Pinpoint the cell where the given text exists, returning its (x, y) midpoint coordinate. 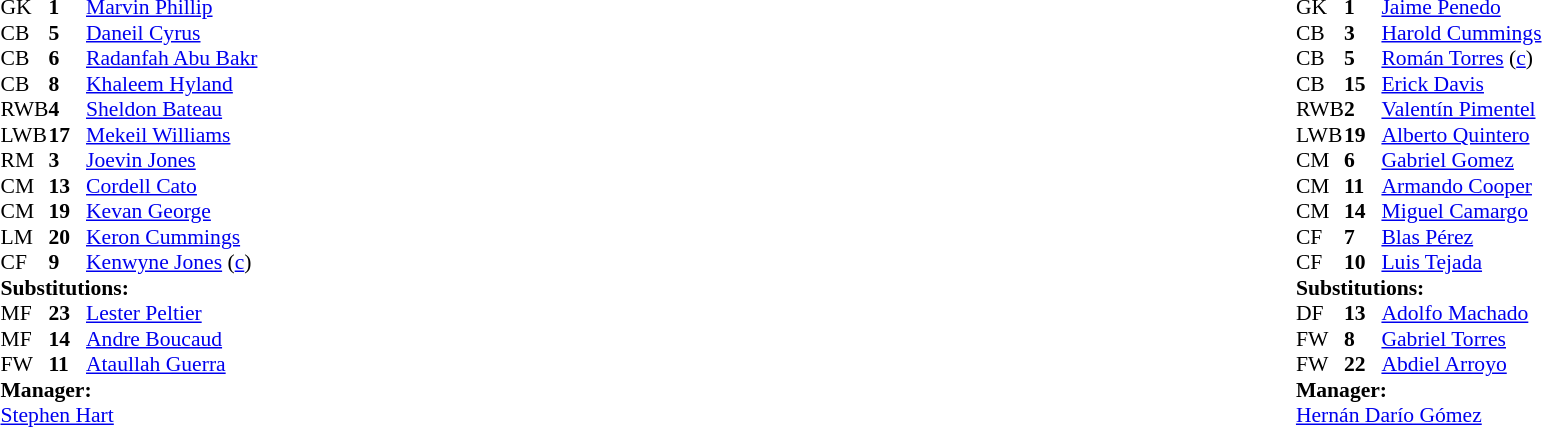
Keron Cummings (172, 237)
Román Torres (c) (1461, 59)
15 (1363, 84)
RM (24, 161)
Ataullah Guerra (172, 365)
Alberto Quintero (1461, 135)
Joevin Jones (172, 161)
Cordell Cato (172, 186)
Miguel Camargo (1461, 211)
Armando Cooper (1461, 186)
Blas Pérez (1461, 237)
4 (67, 109)
Gabriel Gomez (1461, 161)
9 (67, 263)
Abdiel Arroyo (1461, 365)
23 (67, 313)
20 (67, 237)
LM (24, 237)
Kenwyne Jones (c) (172, 263)
Khaleem Hyland (172, 84)
Andre Boucaud (172, 339)
10 (1363, 263)
Daneil Cyrus (172, 33)
Kevan George (172, 211)
Gabriel Torres (1461, 339)
7 (1363, 237)
2 (1363, 109)
22 (1363, 365)
DF (1320, 313)
Luis Tejada (1461, 263)
Harold Cummings (1461, 33)
Mekeil Williams (172, 135)
Valentín Pimentel (1461, 109)
17 (67, 135)
Erick Davis (1461, 84)
Adolfo Machado (1461, 313)
Lester Peltier (172, 313)
Radanfah Abu Bakr (172, 59)
Sheldon Bateau (172, 109)
